Return [x, y] of the center of cell containing provided text 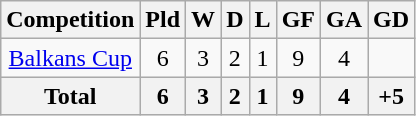
GF [298, 20]
Competition [70, 20]
D [235, 20]
Total [70, 96]
W [204, 20]
Pld [163, 20]
GD [392, 20]
GA [344, 20]
+5 [392, 96]
Balkans Cup [70, 58]
L [262, 20]
